Extract the (X, Y) coordinate from the center of the cell holding the provided text.  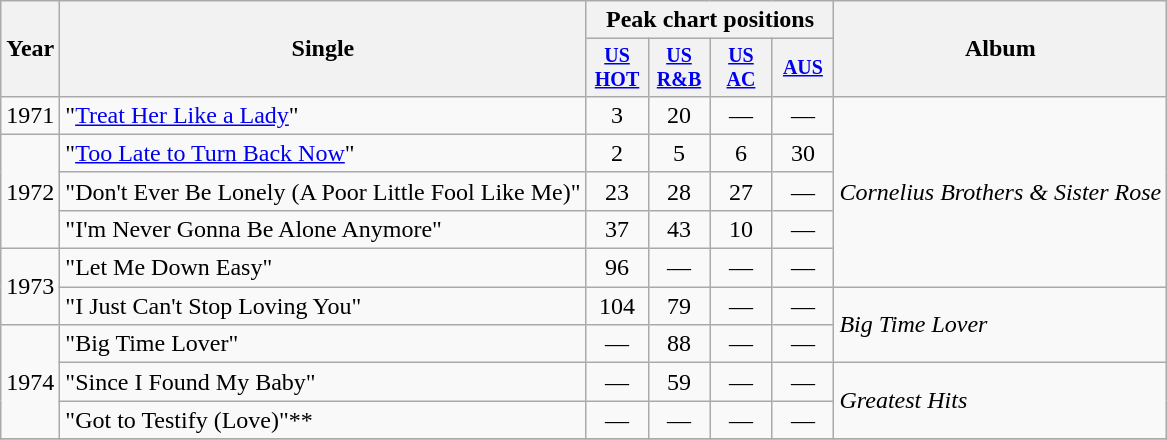
Year (30, 49)
43 (679, 229)
1971 (30, 115)
5 (679, 153)
Greatest Hits (1000, 401)
88 (679, 344)
Big Time Lover (1000, 325)
30 (803, 153)
37 (617, 229)
96 (617, 268)
USHOT (617, 68)
"Treat Her Like a Lady" (323, 115)
10 (741, 229)
27 (741, 191)
23 (617, 191)
3 (617, 115)
Cornelius Brothers & Sister Rose (1000, 191)
AUS (803, 68)
"Let Me Down Easy" (323, 268)
104 (617, 306)
79 (679, 306)
2 (617, 153)
Peak chart positions (710, 20)
USAC (741, 68)
28 (679, 191)
20 (679, 115)
1973 (30, 287)
"Big Time Lover" (323, 344)
59 (679, 382)
"I'm Never Gonna Be Alone Anymore" (323, 229)
"I Just Can't Stop Loving You" (323, 306)
"Don't Ever Be Lonely (A Poor Little Fool Like Me)" (323, 191)
"Got to Testify (Love)"** (323, 420)
Single (323, 49)
6 (741, 153)
USR&B (679, 68)
"Since I Found My Baby" (323, 382)
"Too Late to Turn Back Now" (323, 153)
1974 (30, 382)
Album (1000, 49)
1972 (30, 191)
